Determine the (x, y) coordinate at the center of the cell enclosing the given text.  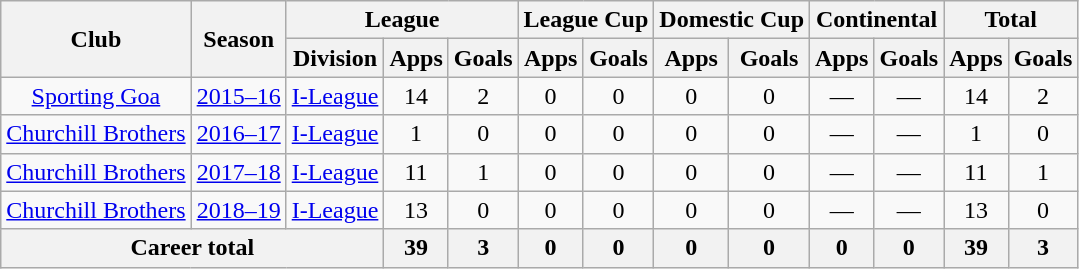
Division (335, 58)
2017–18 (238, 172)
Continental (877, 20)
2016–17 (238, 134)
Club (96, 39)
Domestic Cup (732, 20)
Sporting Goa (96, 96)
Total (1011, 20)
League Cup (586, 20)
2015–16 (238, 96)
2018–19 (238, 210)
Season (238, 39)
League (402, 20)
Career total (192, 248)
